Capture the cell that displays the provided text and extract its (X, Y) central coordinate. 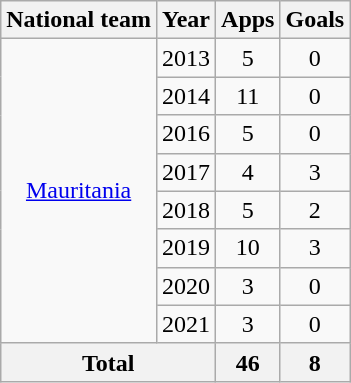
Total (108, 362)
4 (248, 172)
2013 (186, 58)
8 (315, 362)
2016 (186, 134)
Year (186, 20)
2017 (186, 172)
National team (79, 20)
46 (248, 362)
11 (248, 96)
2 (315, 210)
Mauritania (79, 191)
2018 (186, 210)
Apps (248, 20)
10 (248, 248)
2020 (186, 286)
2019 (186, 248)
Goals (315, 20)
2014 (186, 96)
2021 (186, 324)
